Return [X, Y] of the center of cell containing provided text 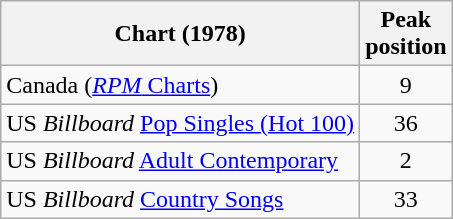
Canada (RPM Charts) [180, 85]
US Billboard Country Songs [180, 199]
US Billboard Adult Contemporary [180, 161]
US Billboard Pop Singles (Hot 100) [180, 123]
33 [406, 199]
36 [406, 123]
Chart (1978) [180, 34]
2 [406, 161]
9 [406, 85]
Peakposition [406, 34]
